Capture the cell that displays the provided text and extract its (X, Y) central coordinate. 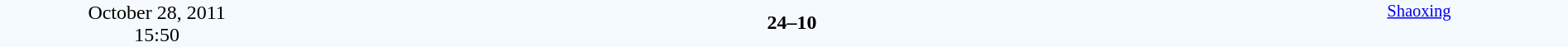
24–10 (791, 22)
October 28, 201115:50 (157, 23)
Shaoxing (1419, 23)
